Provide the (x, y) coordinate of the cell's center where the given text is located.  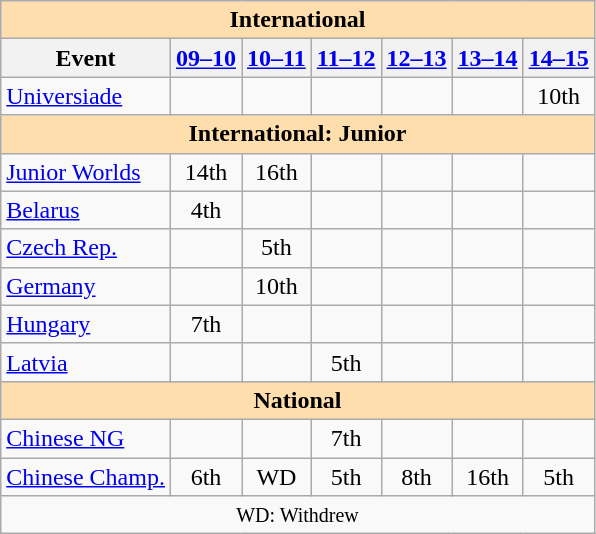
09–10 (206, 58)
Czech Rep. (86, 248)
Belarus (86, 210)
Latvia (86, 362)
8th (416, 477)
Event (86, 58)
Universiade (86, 96)
WD: Withdrew (298, 515)
6th (206, 477)
Hungary (86, 324)
International: Junior (298, 134)
Chinese NG (86, 438)
14th (206, 172)
Chinese Champ. (86, 477)
International (298, 20)
12–13 (416, 58)
Germany (86, 286)
10–11 (277, 58)
National (298, 400)
11–12 (346, 58)
Junior Worlds (86, 172)
13–14 (488, 58)
4th (206, 210)
WD (277, 477)
14–15 (558, 58)
